Locate the cell with the specified text and output its (x, y) center coordinate. 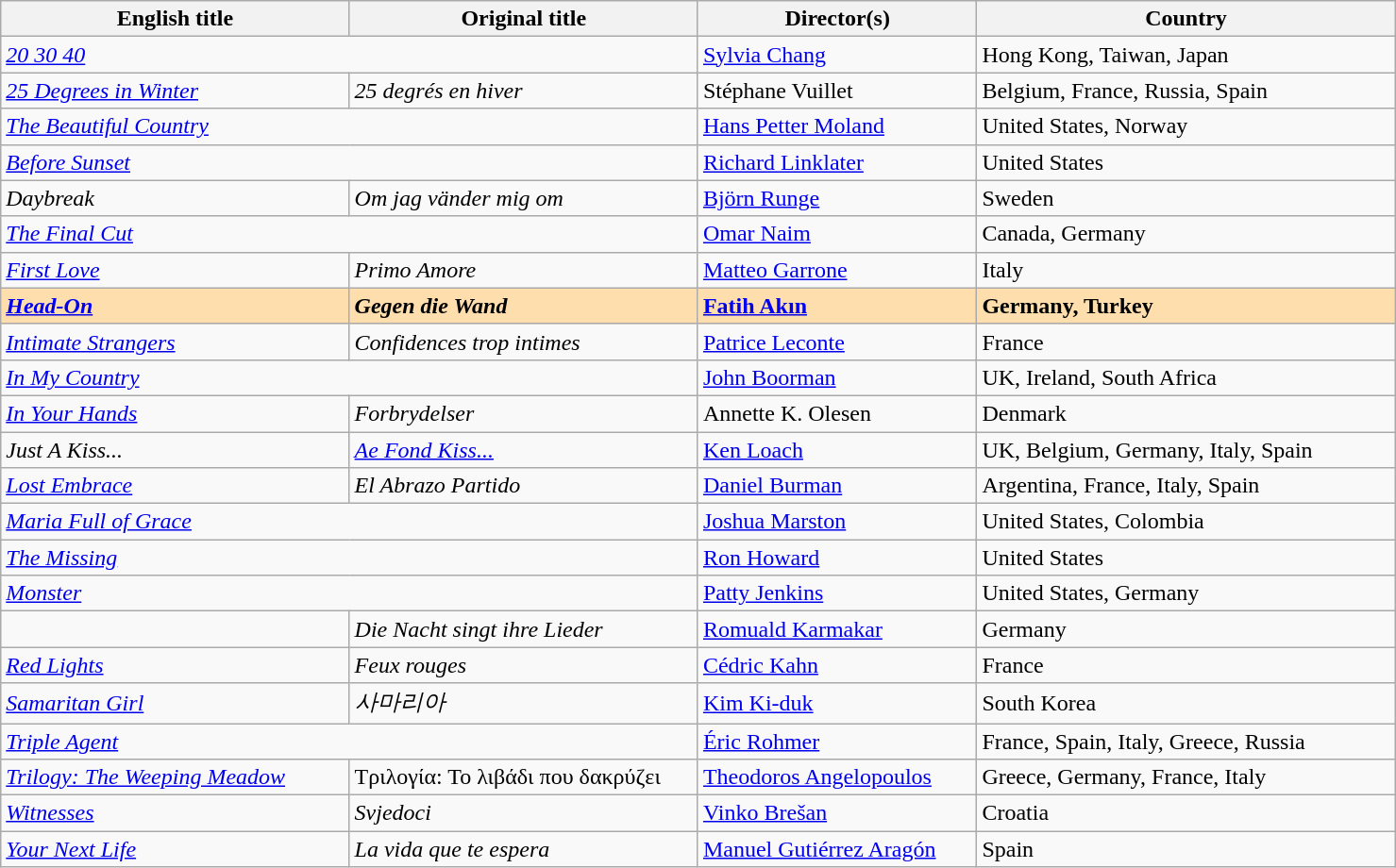
Die Nacht singt ihre Lieder (523, 629)
Director(s) (836, 19)
Trilogy: The Weeping Meadow (176, 777)
Lost Embrace (176, 486)
Just A Kiss... (176, 450)
Vinko Brešan (836, 813)
Kim Ki-duk (836, 704)
Croatia (1186, 813)
Gegen die Wand (523, 306)
United States, Norway (1186, 126)
France, Spain, Italy, Greece, Russia (1186, 741)
Romuald Karmakar (836, 629)
Fatih Akın (836, 306)
사마리아 (523, 704)
Björn Runge (836, 198)
Daniel Burman (836, 486)
John Boorman (836, 377)
Theodoros Angelopoulos (836, 777)
Maria Full of Grace (349, 522)
UK, Belgium, Germany, Italy, Spain (1186, 450)
Sweden (1186, 198)
The Beautiful Country (349, 126)
Τριλογία: Το λιβάδι που δακρύζει (523, 777)
Ae Fond Kiss... (523, 450)
Germany (1186, 629)
El Abrazo Partido (523, 486)
English title (176, 19)
The Final Cut (349, 234)
South Korea (1186, 704)
Red Lights (176, 665)
Witnesses (176, 813)
The Missing (349, 558)
Before Sunset (349, 162)
Canada, Germany (1186, 234)
Germany, Turkey (1186, 306)
First Love (176, 270)
Patty Jenkins (836, 593)
United States, Colombia (1186, 522)
Svjedoci (523, 813)
25 Degrees in Winter (176, 91)
Denmark (1186, 413)
In Your Hands (176, 413)
Your Next Life (176, 849)
Triple Agent (349, 741)
Argentina, France, Italy, Spain (1186, 486)
Ken Loach (836, 450)
Belgium, France, Russia, Spain (1186, 91)
La vida que te espera (523, 849)
20 30 40 (349, 55)
Feux rouges (523, 665)
Original title (523, 19)
Forbrydelser (523, 413)
Ron Howard (836, 558)
Intimate Strangers (176, 342)
Joshua Marston (836, 522)
Daybreak (176, 198)
25 degrés en hiver (523, 91)
Patrice Leconte (836, 342)
Éric Rohmer (836, 741)
Monster (349, 593)
Sylvia Chang (836, 55)
Hong Kong, Taiwan, Japan (1186, 55)
Om jag vänder mig om (523, 198)
Hans Petter Moland (836, 126)
Greece, Germany, France, Italy (1186, 777)
Stéphane Vuillet (836, 91)
Samaritan Girl (176, 704)
Confidences trop intimes (523, 342)
Annette K. Olesen (836, 413)
Omar Naim (836, 234)
Italy (1186, 270)
Matteo Garrone (836, 270)
Primo Amore (523, 270)
Cédric Kahn (836, 665)
Manuel Gutiérrez Aragón (836, 849)
UK, Ireland, South Africa (1186, 377)
Head-On (176, 306)
Country (1186, 19)
In My Country (349, 377)
Spain (1186, 849)
Richard Linklater (836, 162)
United States, Germany (1186, 593)
